Pinpoint the cell where the given text exists, returning its (X, Y) midpoint coordinate. 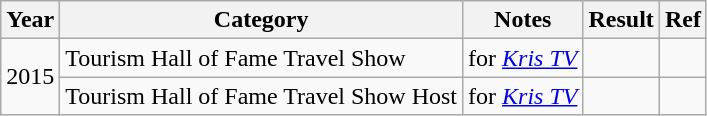
Tourism Hall of Fame Travel Show Host (262, 96)
Category (262, 20)
Notes (523, 20)
Result (621, 20)
Ref (682, 20)
2015 (30, 77)
Year (30, 20)
Tourism Hall of Fame Travel Show (262, 58)
